Capture the cell that displays the provided text and extract its [X, Y] central coordinate. 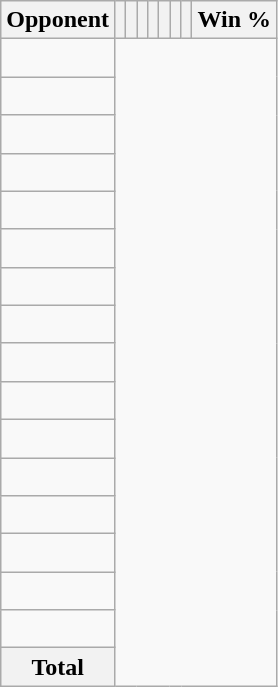
Opponent [58, 20]
Total [58, 667]
Win % [234, 20]
